For the text-containing cell, return its midpoint in (x, y) coordinate format. 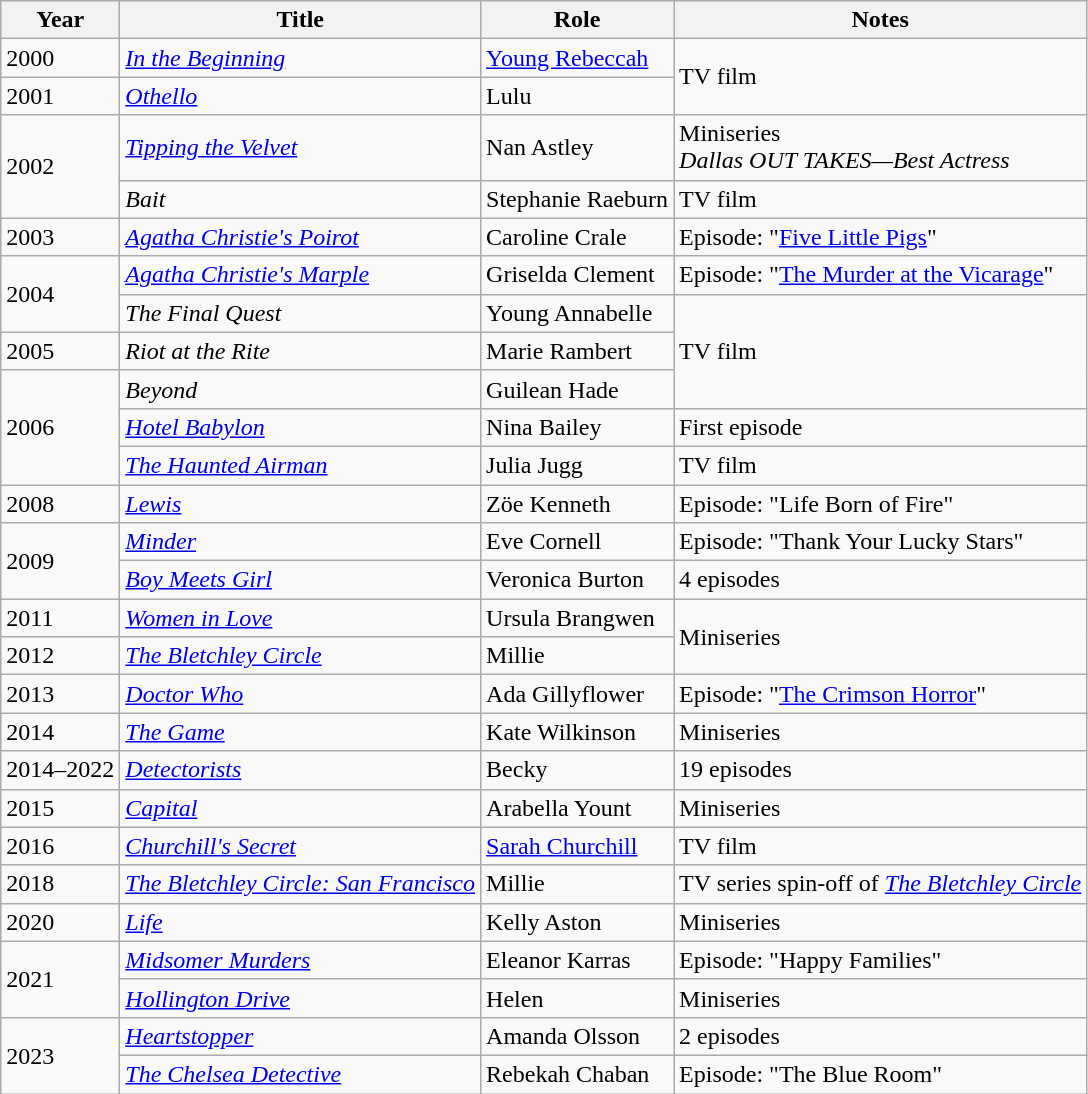
Detectorists (300, 770)
2009 (60, 561)
Amanda Olsson (578, 1036)
TV series spin-off of The Bletchley Circle (880, 884)
Episode: "Happy Families" (880, 960)
2011 (60, 618)
The Bletchley Circle (300, 656)
Rebekah Chaban (578, 1074)
Julia Jugg (578, 465)
Lulu (578, 96)
Sarah Churchill (578, 846)
The Bletchley Circle: San Francisco (300, 884)
Doctor Who (300, 694)
Episode: "The Murder at the Vicarage" (880, 275)
2021 (60, 979)
Capital (300, 808)
Ada Gillyflower (578, 694)
2004 (60, 294)
Zöe Kenneth (578, 503)
Churchill's Secret (300, 846)
Title (300, 20)
Episode: "Thank Your Lucky Stars" (880, 542)
2012 (60, 656)
In the Beginning (300, 58)
Women in Love (300, 618)
Bait (300, 199)
Stephanie Raeburn (578, 199)
Hollington Drive (300, 998)
Young Annabelle (578, 313)
Minder (300, 542)
2 episodes (880, 1036)
Eleanor Karras (578, 960)
Beyond (300, 389)
2016 (60, 846)
2014 (60, 732)
Riot at the Rite (300, 351)
Nina Bailey (578, 427)
Lewis (300, 503)
2005 (60, 351)
Guilean Hade (578, 389)
19 episodes (880, 770)
Year (60, 20)
2001 (60, 96)
Hotel Babylon (300, 427)
Boy Meets Girl (300, 580)
Episode: "Life Born of Fire" (880, 503)
Marie Rambert (578, 351)
The Chelsea Detective (300, 1074)
Heartstopper (300, 1036)
2023 (60, 1055)
Ursula Brangwen (578, 618)
2018 (60, 884)
Episode: "The Blue Room" (880, 1074)
2013 (60, 694)
The Haunted Airman (300, 465)
2015 (60, 808)
The Final Quest (300, 313)
Caroline Crale (578, 237)
Eve Cornell (578, 542)
Othello (300, 96)
2014–2022 (60, 770)
Agatha Christie's Marple (300, 275)
Midsomer Murders (300, 960)
2003 (60, 237)
2006 (60, 427)
Young Rebeccah (578, 58)
Tipping the Velvet (300, 148)
2008 (60, 503)
Episode: "The Crimson Horror" (880, 694)
4 episodes (880, 580)
2020 (60, 922)
2000 (60, 58)
First episode (880, 427)
Helen (578, 998)
MiniseriesDallas OUT TAKES—Best Actress (880, 148)
2002 (60, 166)
Griselda Clement (578, 275)
Nan Astley (578, 148)
Kate Wilkinson (578, 732)
Arabella Yount (578, 808)
The Game (300, 732)
Becky (578, 770)
Kelly Aston (578, 922)
Agatha Christie's Poirot (300, 237)
Life (300, 922)
Veronica Burton (578, 580)
Notes (880, 20)
Role (578, 20)
Episode: "Five Little Pigs" (880, 237)
